Capture the cell that displays the provided text and extract its [X, Y] central coordinate. 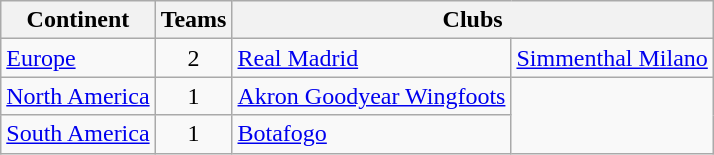
Real Madrid [372, 58]
Clubs [472, 20]
2 [194, 58]
Continent [78, 20]
Simmenthal Milano [612, 58]
North America [78, 96]
Botafogo [372, 134]
Europe [78, 58]
Akron Goodyear Wingfoots [372, 96]
South America [78, 134]
Teams [194, 20]
